Output the [X, Y] coordinate of the center of the cell containing the given text.  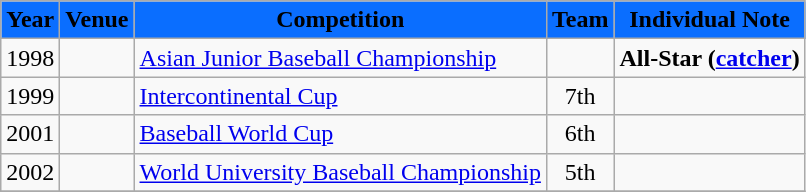
All-Star (catcher) [710, 58]
Competition [340, 20]
2001 [30, 134]
Asian Junior Baseball Championship [340, 58]
1999 [30, 96]
Intercontinental Cup [340, 96]
6th [580, 134]
Year [30, 20]
Baseball World Cup [340, 134]
Venue [97, 20]
1998 [30, 58]
5th [580, 172]
World University Baseball Championship [340, 172]
Team [580, 20]
Individual Note [710, 20]
7th [580, 96]
2002 [30, 172]
